Capture the cell that displays the provided text and extract its (x, y) central coordinate. 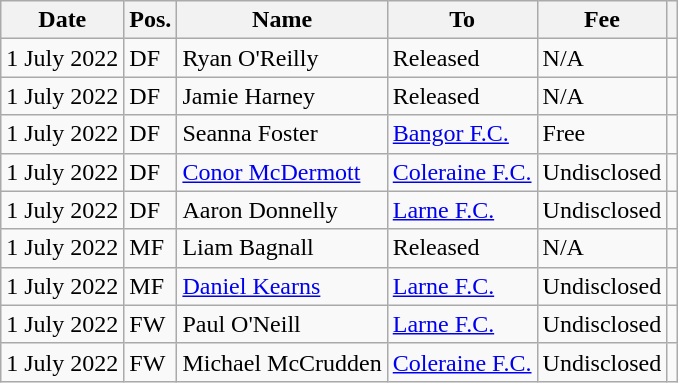
Conor McDermott (282, 172)
Ryan O'Reilly (282, 58)
Daniel Kearns (282, 286)
Seanna Foster (282, 134)
Pos. (150, 20)
Paul O'Neill (282, 324)
Liam Bagnall (282, 248)
Date (62, 20)
Free (602, 134)
Jamie Harney (282, 96)
Name (282, 20)
Michael McCrudden (282, 362)
To (462, 20)
Fee (602, 20)
Bangor F.C. (462, 134)
Aaron Donnelly (282, 210)
